Detect which cell encompasses the target text, then output its (X, Y) center coordinate. 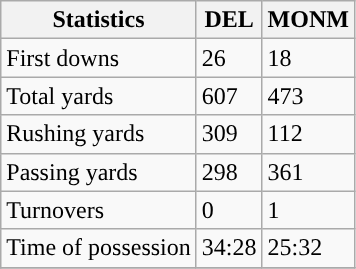
361 (308, 172)
26 (229, 58)
607 (229, 96)
25:32 (308, 248)
298 (229, 172)
First downs (99, 58)
18 (308, 58)
MONM (308, 20)
34:28 (229, 248)
Statistics (99, 20)
473 (308, 96)
309 (229, 134)
Time of possession (99, 248)
Turnovers (99, 210)
112 (308, 134)
DEL (229, 20)
1 (308, 210)
Passing yards (99, 172)
0 (229, 210)
Total yards (99, 96)
Rushing yards (99, 134)
